Identify which cell holds the provided text, then report its (X, Y) central coordinate. 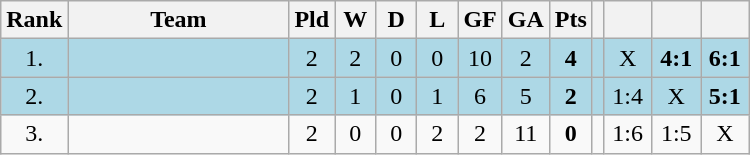
D (396, 20)
Team (178, 20)
1. (34, 58)
10 (480, 58)
W (356, 20)
Pld (312, 20)
5:1 (726, 96)
2. (34, 96)
11 (526, 134)
Rank (34, 20)
GF (480, 20)
4 (570, 58)
GA (526, 20)
6:1 (726, 58)
1:5 (676, 134)
6 (480, 96)
1:6 (628, 134)
4:1 (676, 58)
L (438, 20)
5 (526, 96)
3. (34, 134)
Pts (570, 20)
1:4 (628, 96)
